Return (X, Y) of the center of cell containing provided text 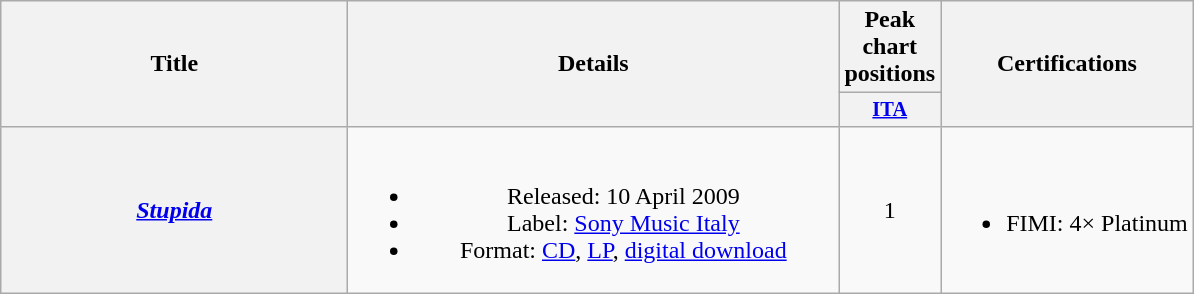
Stupida (174, 210)
Title (174, 64)
FIMI: 4× Platinum (1068, 210)
1 (890, 210)
Details (594, 64)
Certifications (1068, 64)
Peak chart positions (890, 47)
Released: 10 April 2009Label: Sony Music ItalyFormat: CD, LP, digital download (594, 210)
ITA (890, 110)
